Output the [x, y] coordinate of the center of the cell containing the given text.  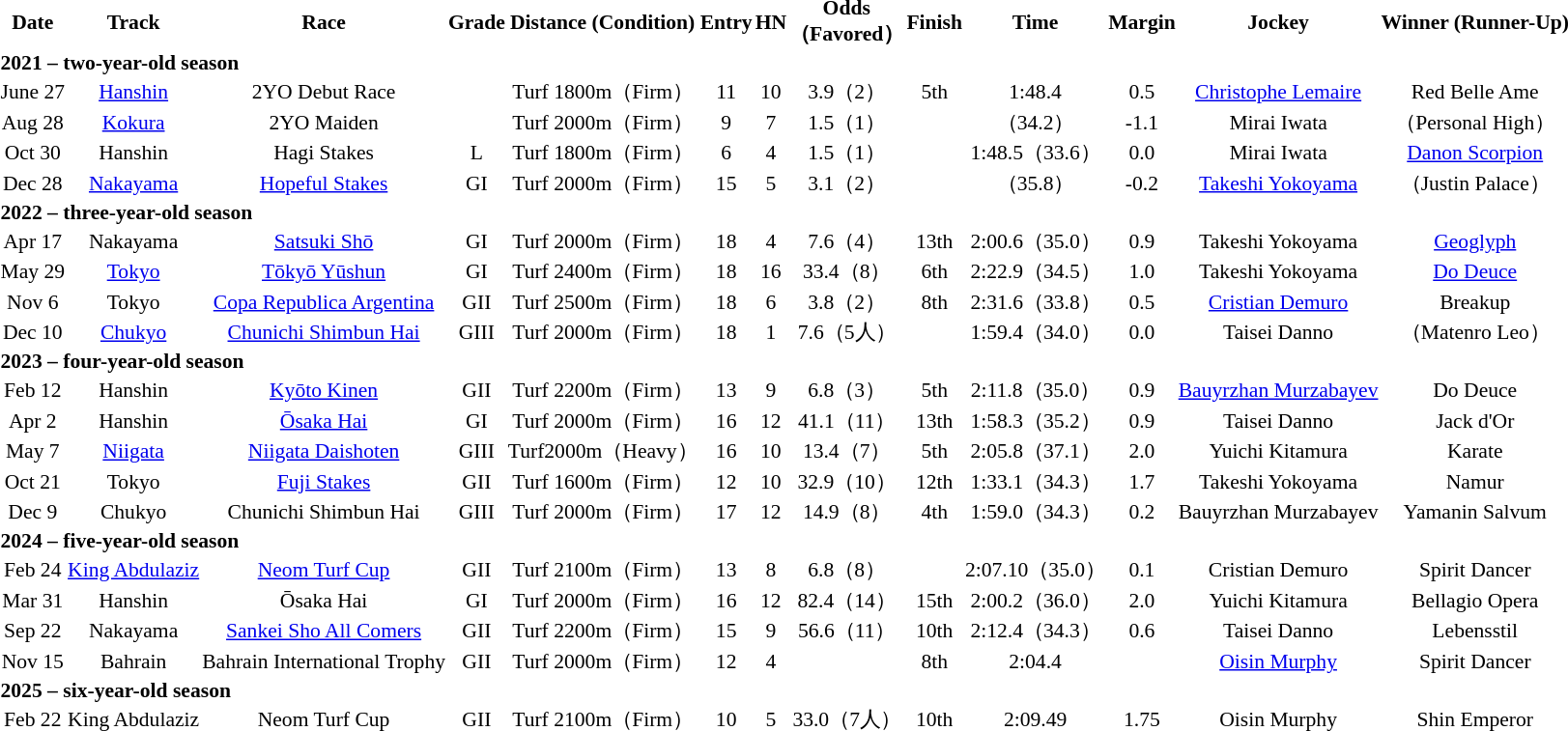
Niigata [133, 452]
1:58.3（35.2） [1035, 421]
1.7 [1142, 482]
11 [727, 93]
6.8（3） [846, 390]
Kokura [133, 123]
2:04.4 [1035, 661]
6th [935, 272]
1:59.0（34.3） [1035, 512]
2:12.4（34.3） [1035, 632]
0.1 [1142, 570]
King Abdulaziz [133, 570]
8 [771, 570]
12th [935, 482]
7.6（4） [846, 241]
2:22.9（34.5） [1035, 272]
13.4（7） [846, 452]
2:11.8（35.0） [1035, 390]
-1.1 [1142, 123]
Niigata Daishoten [325, 452]
1:48.5（33.6） [1035, 153]
2:07.10（35.0） [1035, 570]
Turf2000m（Heavy） [603, 452]
1.0 [1142, 272]
4th [935, 512]
L [476, 153]
14.9（8） [846, 512]
Christophe Lemaire [1278, 93]
Turf 2500m（Firm） [603, 302]
-0.2 [1142, 183]
6.8（8） [846, 570]
Bahrain International Trophy [325, 661]
3.8（2） [846, 302]
7 [771, 123]
（34.2） [1035, 123]
Sankei Sho All Comers [325, 632]
2YO Debut Race [325, 93]
Bahrain [133, 661]
Tōkyō Yūshun [325, 272]
Fuji Stakes [325, 482]
Satsuki Shō [325, 241]
0.2 [1142, 512]
1 [771, 332]
2:00.2（36.0） [1035, 601]
Hagi Stakes [325, 153]
2YO Maiden [325, 123]
15th [935, 601]
Kyōto Kinen [325, 390]
32.9（10） [846, 482]
5 [771, 183]
Turf 2100m（Firm） [603, 570]
1:59.4（34.0） [1035, 332]
（35.8） [1035, 183]
Turf 1600m（Firm） [603, 482]
33.4（8） [846, 272]
Hopeful Stakes [325, 183]
2:00.6（35.0） [1035, 241]
1:48.4 [1035, 93]
56.6（11） [846, 632]
0.6 [1142, 632]
41.1（11） [846, 421]
10th [935, 632]
1:33.1（34.3） [1035, 482]
2:31.6（33.8） [1035, 302]
2:05.8（37.1） [1035, 452]
3.1（2） [846, 183]
Oisin Murphy [1278, 661]
7.6（5人） [846, 332]
Copa Republica Argentina [325, 302]
82.4（14） [846, 601]
3.9（2） [846, 93]
Neom Turf Cup [325, 570]
17 [727, 512]
Turf 2400m（Firm） [603, 272]
